Identify which cell holds the provided text, then report its [X, Y] central coordinate. 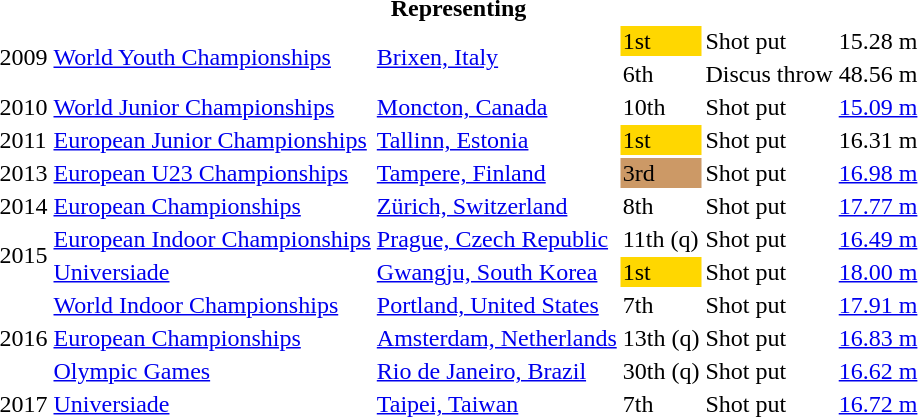
7th [661, 305]
Tampere, Finland [496, 173]
European U23 Championships [212, 173]
Discus throw [769, 74]
World Junior Championships [212, 107]
World Youth Championships [212, 58]
Amsterdam, Netherlands [496, 338]
World Indoor Championships [212, 305]
Gwangju, South Korea [496, 272]
European Indoor Championships [212, 239]
Tallinn, Estonia [496, 140]
8th [661, 206]
Universiade [212, 272]
10th [661, 107]
Moncton, Canada [496, 107]
European Junior Championships [212, 140]
Portland, United States [496, 305]
Prague, Czech Republic [496, 239]
11th (q) [661, 239]
30th (q) [661, 371]
Zürich, Switzerland [496, 206]
3rd [661, 173]
Olympic Games [212, 371]
6th [661, 74]
Rio de Janeiro, Brazil [496, 371]
13th (q) [661, 338]
Brixen, Italy [496, 58]
